Search for the cell housing the specified text and yield its (x, y) center coordinate. 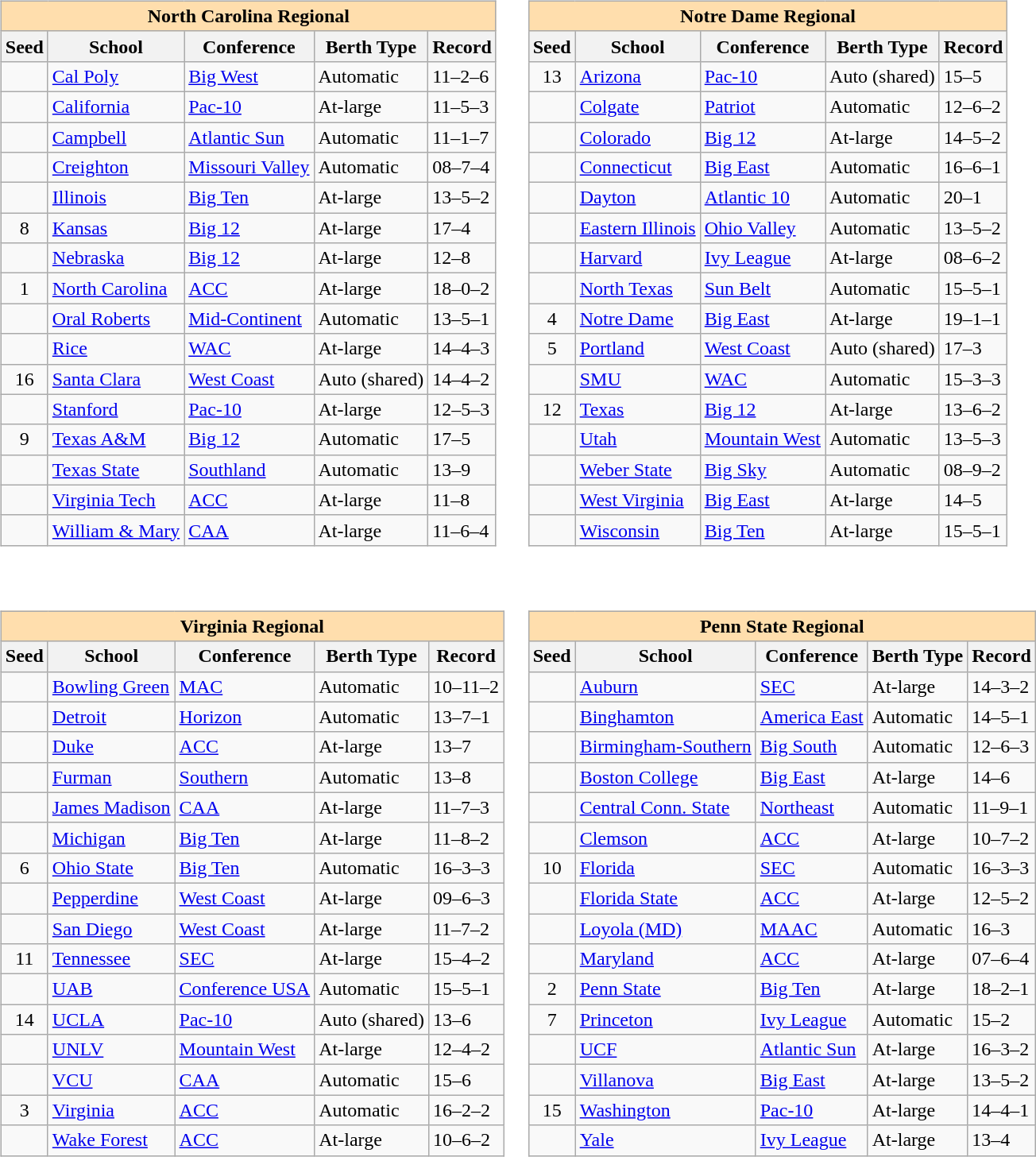
11–5–3 (462, 106)
9 (24, 439)
Notre Dame Regional (767, 16)
11–8–2 (466, 838)
MAC (245, 687)
7 (551, 1020)
Kansas (116, 228)
North Texas (637, 288)
North Carolina (116, 288)
5 (551, 349)
Furman (111, 777)
16 (24, 379)
Conference USA (245, 989)
16–3–2 (1002, 1050)
Colorado (637, 137)
Santa Clara (116, 379)
Utah (637, 439)
Horizon (245, 717)
12–6–2 (973, 106)
Mid-Continent (249, 319)
13–7–1 (466, 717)
Wake Forest (111, 1140)
Texas (637, 409)
Florida (666, 868)
Loyola (MD) (666, 929)
West Virginia (637, 500)
15–4–2 (466, 959)
Big South (812, 747)
Illinois (116, 198)
6 (24, 868)
16–6–1 (973, 168)
Birmingham-Southern (666, 747)
16–3 (1002, 929)
SMU (637, 379)
Tennessee (111, 959)
8 (24, 228)
Dayton (637, 198)
Clemson (666, 838)
16–2–2 (466, 1110)
California (116, 106)
14–5–2 (973, 137)
Creighton (116, 168)
15–3–3 (973, 379)
4 (551, 319)
18–2–1 (1002, 989)
Pepperdine (111, 898)
08–7–4 (462, 168)
Yale (666, 1140)
14–4–1 (1002, 1110)
Michigan (111, 838)
Missouri Valley (249, 168)
Campbell (116, 137)
Ohio Valley (763, 228)
William & Mary (116, 530)
10–6–2 (466, 1140)
Ohio State (111, 868)
Texas A&M (116, 439)
07–6–4 (1002, 959)
10 (551, 868)
Binghamton (666, 717)
Stanford (116, 409)
Central Conn. State (666, 807)
Virginia Tech (116, 500)
Duke (111, 747)
Southern (245, 777)
15–6 (466, 1080)
Florida State (666, 898)
Nebraska (116, 258)
Washington (666, 1110)
Virginia Regional (252, 626)
11–6–4 (462, 530)
Harvard (637, 258)
Auburn (666, 687)
Maryland (666, 959)
08–6–2 (973, 258)
Patriot (763, 106)
14–5–1 (1002, 717)
America East (812, 717)
14–3–2 (1002, 687)
Villanova (666, 1080)
Connecticut (637, 168)
Princeton (666, 1020)
14–5 (973, 500)
12–5–2 (1002, 898)
10–11–2 (466, 687)
11–8 (462, 500)
San Diego (111, 929)
13–4 (1002, 1140)
Wisconsin (637, 530)
09–6–3 (466, 898)
13–5–1 (462, 319)
11–7–3 (466, 807)
Notre Dame (637, 319)
Boston College (666, 777)
Detroit (111, 717)
11–9–1 (1002, 807)
UCF (666, 1050)
20–1 (973, 198)
Colgate (637, 106)
Big Sky (763, 470)
UCLA (111, 1020)
Big West (249, 76)
13–6–2 (973, 409)
08–9–2 (973, 470)
13–6 (466, 1020)
18–0–2 (462, 288)
11–2–6 (462, 76)
VCU (111, 1080)
14–4–2 (462, 379)
Rice (116, 349)
12–8 (462, 258)
1 (24, 288)
Arizona (637, 76)
James Madison (111, 807)
Penn State (666, 989)
13–5–3 (973, 439)
Northeast (812, 807)
Eastern Illinois (637, 228)
UNLV (111, 1050)
Atlantic 10 (763, 198)
13 (551, 76)
Southland (249, 470)
19–1–1 (973, 319)
13–7 (466, 747)
14 (24, 1020)
11–1–7 (462, 137)
17–4 (462, 228)
Virginia (111, 1110)
Penn State Regional (782, 626)
UAB (111, 989)
MAAC (812, 929)
12–4–2 (466, 1050)
12–6–3 (1002, 747)
12–5–3 (462, 409)
10–7–2 (1002, 838)
Portland (637, 349)
17–5 (462, 439)
13–8 (466, 777)
North Carolina Regional (248, 16)
2 (551, 989)
13–9 (462, 470)
12 (551, 409)
15–5 (973, 76)
Cal Poly (116, 76)
15 (551, 1110)
17–3 (973, 349)
Sun Belt (763, 288)
14–6 (1002, 777)
3 (24, 1110)
14–4–3 (462, 349)
Weber State (637, 470)
15–2 (1002, 1020)
11 (24, 959)
11–7–2 (466, 929)
Texas State (116, 470)
Oral Roberts (116, 319)
Bowling Green (111, 687)
